Return [X, Y] of the center of cell containing provided text 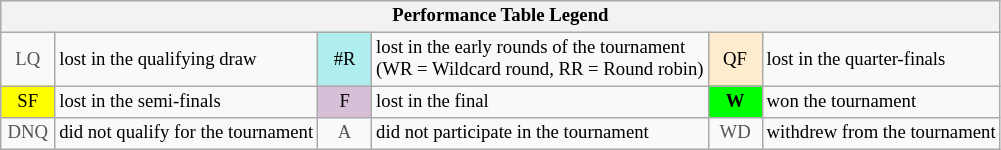
#R [345, 60]
won the tournament [881, 102]
QF [735, 60]
SF [28, 102]
lost in the quarter-finals [881, 60]
A [345, 134]
lost in the semi-finals [186, 102]
F [345, 102]
lost in the early rounds of the tournament(WR = Wildcard round, RR = Round robin) [540, 60]
withdrew from the tournament [881, 134]
LQ [28, 60]
lost in the final [540, 102]
did not participate in the tournament [540, 134]
did not qualify for the tournament [186, 134]
WD [735, 134]
Performance Table Legend [500, 16]
DNQ [28, 134]
W [735, 102]
lost in the qualifying draw [186, 60]
